Output the (X, Y) coordinate of the center of the cell containing the given text.  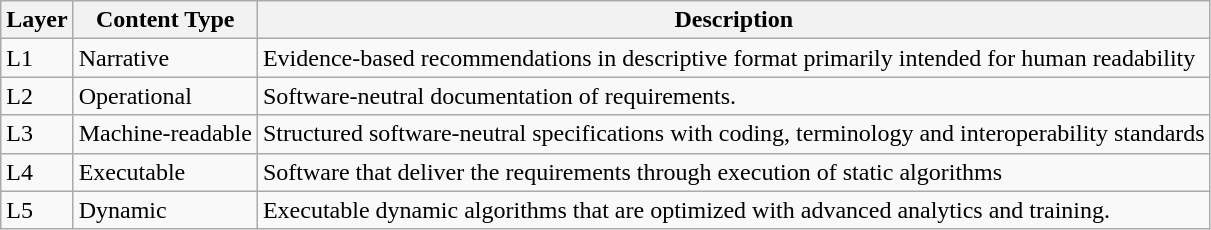
L4 (37, 172)
Dynamic (165, 210)
Content Type (165, 20)
Executable dynamic algorithms that are optimized with advanced analytics and training. (734, 210)
Narrative (165, 58)
Executable (165, 172)
Operational (165, 96)
Structured software-neutral specifications with coding, terminology and interoperability standards (734, 134)
Software-neutral documentation of requirements. (734, 96)
Evidence-based recommendations in descriptive format primarily intended for human readability (734, 58)
L2 (37, 96)
Layer (37, 20)
L1 (37, 58)
Software that deliver the requirements through execution of static algorithms (734, 172)
L3 (37, 134)
Machine-readable (165, 134)
L5 (37, 210)
Description (734, 20)
